Extract the [x, y] coordinate from the center of the cell holding the provided text.  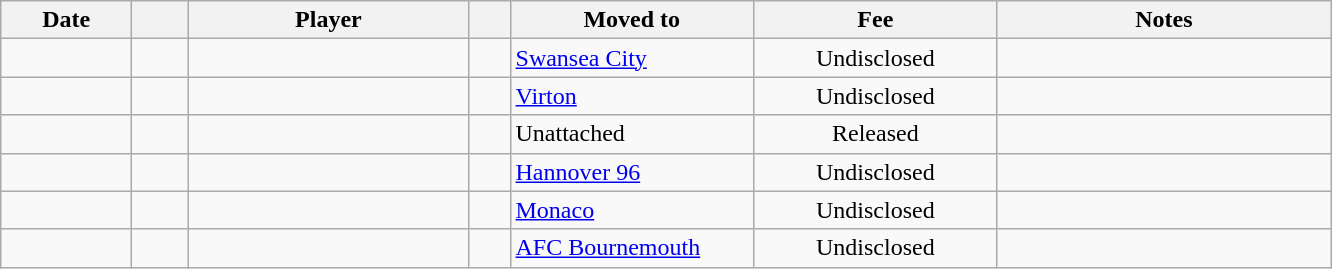
Hannover 96 [632, 172]
Virton [632, 96]
Fee [876, 20]
Monaco [632, 210]
AFC Bournemouth [632, 248]
Moved to [632, 20]
Date [66, 20]
Swansea City [632, 58]
Player [328, 20]
Unattached [632, 134]
Released [876, 134]
Notes [1164, 20]
